For the text-containing cell, return its midpoint in [X, Y] coordinate format. 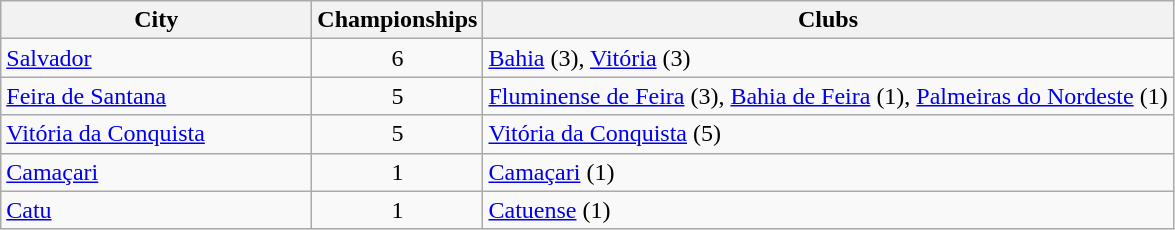
Camaçari (1) [828, 172]
Vitória da Conquista (5) [828, 134]
Catu [156, 210]
Vitória da Conquista [156, 134]
Catuense (1) [828, 210]
Clubs [828, 20]
Feira de Santana [156, 96]
Fluminense de Feira (3), Bahia de Feira (1), Palmeiras do Nordeste (1) [828, 96]
Championships [398, 20]
6 [398, 58]
Salvador [156, 58]
City [156, 20]
Camaçari [156, 172]
Bahia (3), Vitória (3) [828, 58]
